Return [x, y] of the center of cell containing provided text 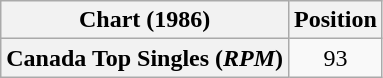
93 [336, 58]
Position [336, 20]
Canada Top Singles (RPM) [145, 58]
Chart (1986) [145, 20]
